For the text-containing cell, return its midpoint in (x, y) coordinate format. 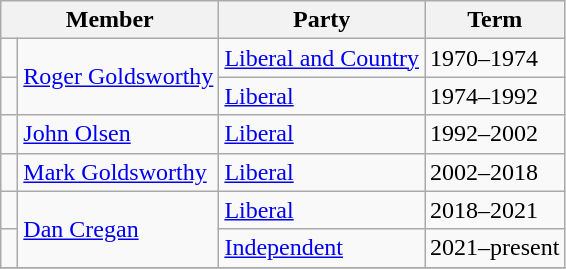
2021–present (495, 248)
1992–2002 (495, 134)
John Olsen (118, 134)
1970–1974 (495, 58)
Member (110, 20)
2018–2021 (495, 210)
Dan Cregan (118, 229)
Party (322, 20)
Term (495, 20)
Roger Goldsworthy (118, 77)
Liberal and Country (322, 58)
2002–2018 (495, 172)
Mark Goldsworthy (118, 172)
1974–1992 (495, 96)
Independent (322, 248)
